Find where the given text appears and provide that cell's center as (X, Y) coordinate. 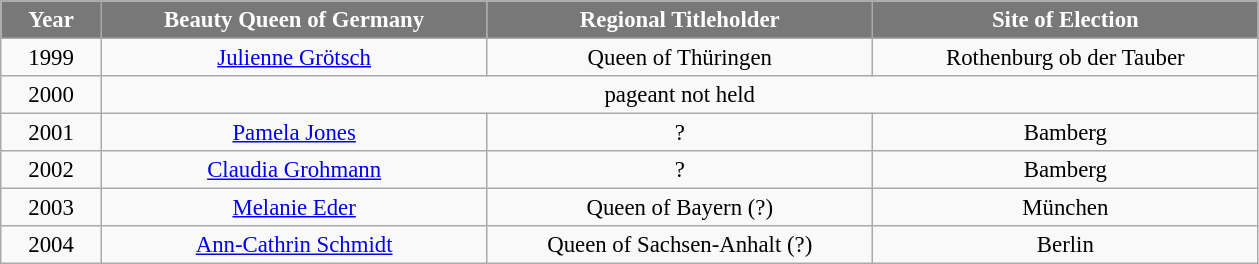
2001 (52, 133)
2004 (52, 245)
Regional Titleholder (680, 20)
Queen of Bayern (?) (680, 208)
pageant not held (680, 95)
München (1066, 208)
Pamela Jones (294, 133)
Beauty Queen of Germany (294, 20)
Rothenburg ob der Tauber (1066, 58)
Queen of Sachsen-Anhalt (?) (680, 245)
Year (52, 20)
Ann-Cathrin Schmidt (294, 245)
2000 (52, 95)
Berlin (1066, 245)
1999 (52, 58)
Queen of Thüringen (680, 58)
Melanie Eder (294, 208)
Site of Election (1066, 20)
2002 (52, 170)
Claudia Grohmann (294, 170)
Julienne Grötsch (294, 58)
2003 (52, 208)
